Locate the cell with the specified text and output its (X, Y) center coordinate. 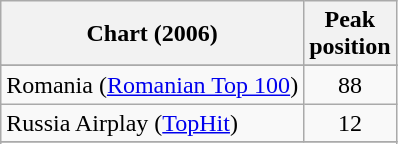
Russia Airplay (TopHit) (152, 123)
Romania (Romanian Top 100) (152, 85)
12 (350, 123)
Chart (2006) (152, 34)
88 (350, 85)
Peakposition (350, 34)
